Output the (x, y) coordinate of the center of the cell containing the given text.  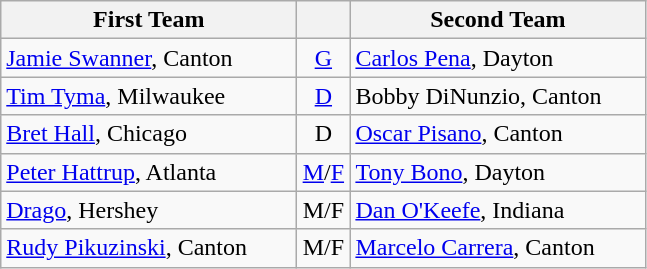
Tony Bono, Dayton (498, 172)
Rudy Pikuzinski, Canton (149, 248)
Marcelo Carrera, Canton (498, 248)
Peter Hattrup, Atlanta (149, 172)
Dan O'Keefe, Indiana (498, 210)
Bobby DiNunzio, Canton (498, 96)
Oscar Pisano, Canton (498, 134)
Carlos Pena, Dayton (498, 58)
First Team (149, 20)
Second Team (498, 20)
Bret Hall, Chicago (149, 134)
Drago, Hershey (149, 210)
Tim Tyma, Milwaukee (149, 96)
G (324, 58)
Jamie Swanner, Canton (149, 58)
